Capture the cell that displays the provided text and extract its [X, Y] central coordinate. 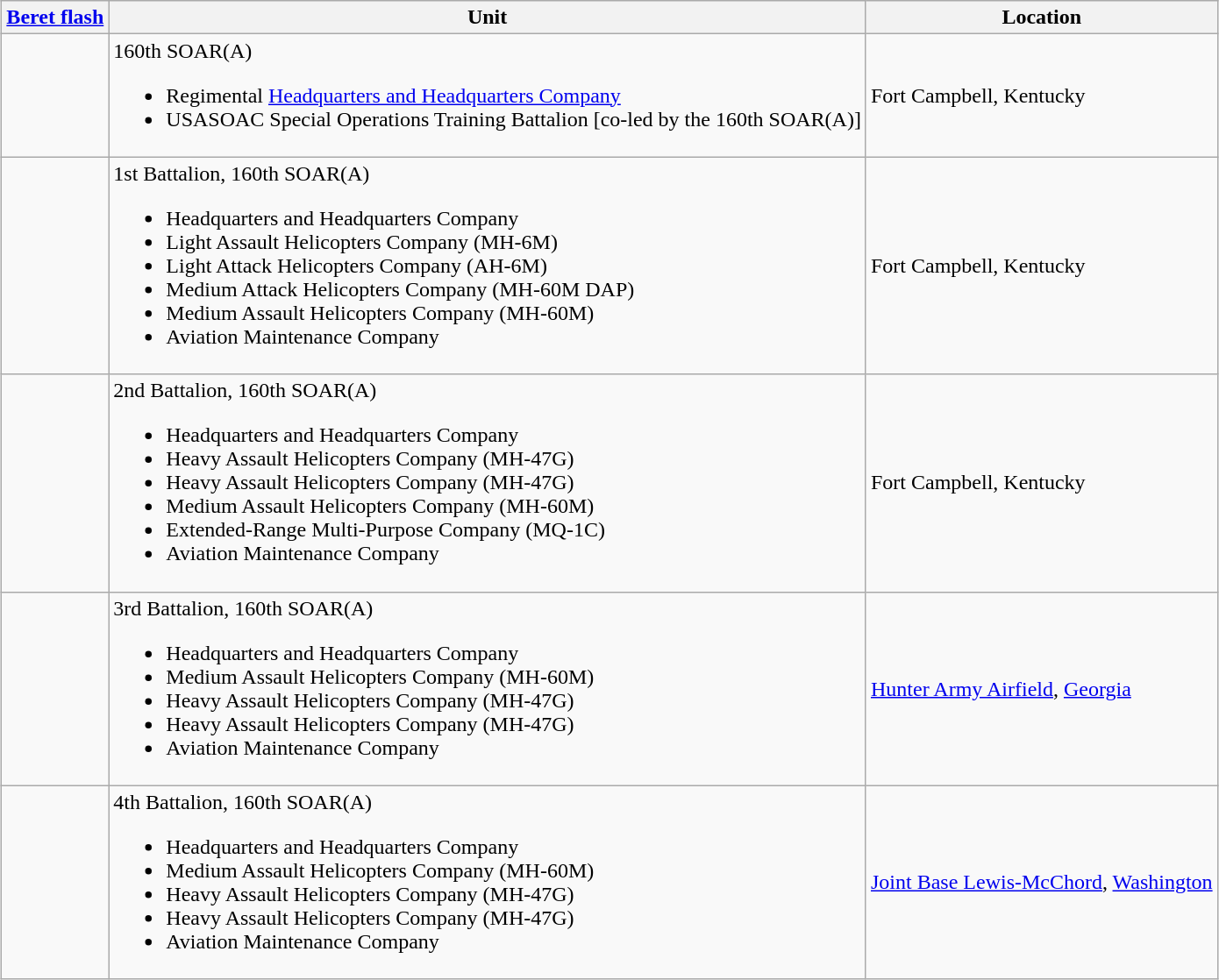
Unit [488, 18]
Beret flash [55, 18]
160th SOAR(A)Regimental Headquarters and Headquarters CompanyUSASOAC Special Operations Training Battalion [co-led by the 160th SOAR(A)] [488, 96]
Joint Base Lewis-McChord, Washington [1042, 882]
Hunter Army Airfield, Georgia [1042, 689]
Location [1042, 18]
